Identify which cell holds the provided text, then report its (x, y) central coordinate. 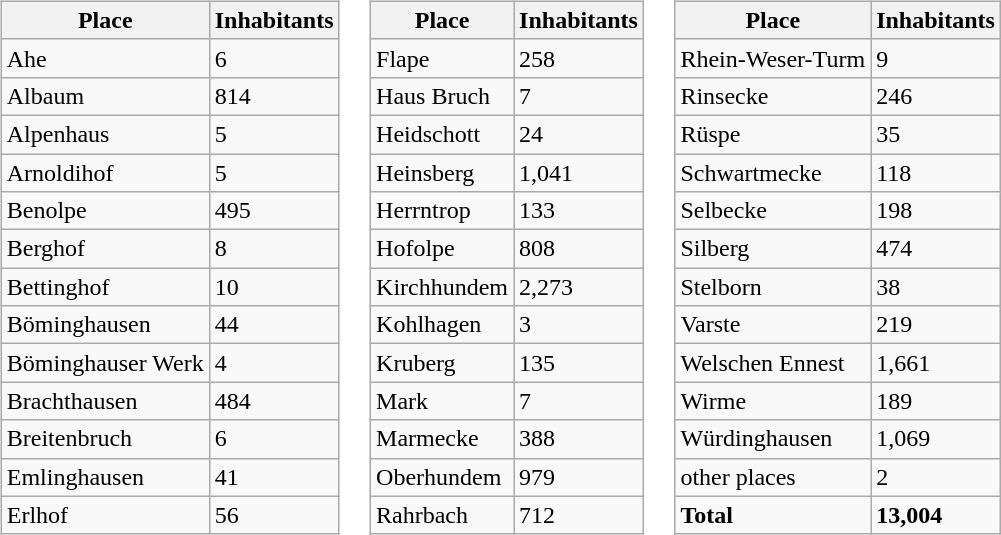
Würdinghausen (773, 439)
Varste (773, 325)
135 (579, 363)
Selbecke (773, 211)
Welschen Ennest (773, 363)
Hofolpe (442, 249)
other places (773, 477)
38 (936, 287)
24 (579, 134)
Schwartmecke (773, 173)
3 (579, 325)
35 (936, 134)
Haus Bruch (442, 96)
Herrntrop (442, 211)
189 (936, 401)
Rüspe (773, 134)
Rhein-Weser-Turm (773, 58)
Emlinghausen (105, 477)
10 (274, 287)
13,004 (936, 515)
2,273 (579, 287)
388 (579, 439)
Böminghausen (105, 325)
118 (936, 173)
2 (936, 477)
979 (579, 477)
Albaum (105, 96)
484 (274, 401)
9 (936, 58)
495 (274, 211)
Marmecke (442, 439)
Brachthausen (105, 401)
814 (274, 96)
246 (936, 96)
41 (274, 477)
Oberhundem (442, 477)
Mark (442, 401)
Bettinghof (105, 287)
474 (936, 249)
Stelborn (773, 287)
Arnoldihof (105, 173)
Heidschott (442, 134)
4 (274, 363)
Wirme (773, 401)
Alpenhaus (105, 134)
56 (274, 515)
Heinsberg (442, 173)
198 (936, 211)
8 (274, 249)
Kohlhagen (442, 325)
Total (773, 515)
Kruberg (442, 363)
Benolpe (105, 211)
258 (579, 58)
1,069 (936, 439)
712 (579, 515)
Rahrbach (442, 515)
133 (579, 211)
1,661 (936, 363)
1,041 (579, 173)
Ahe (105, 58)
Breitenbruch (105, 439)
219 (936, 325)
44 (274, 325)
Silberg (773, 249)
Kirchhundem (442, 287)
Böminghauser Werk (105, 363)
Rinsecke (773, 96)
Flape (442, 58)
808 (579, 249)
Erlhof (105, 515)
Berghof (105, 249)
